Search for the cell housing the specified text and yield its (x, y) center coordinate. 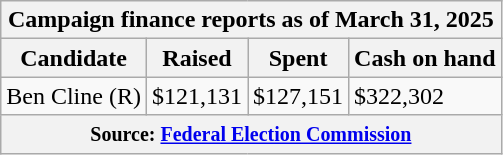
Candidate (74, 58)
Raised (196, 58)
Spent (298, 58)
Campaign finance reports as of March 31, 2025 (251, 20)
$322,302 (425, 96)
Cash on hand (425, 58)
Source: Federal Election Commission (251, 134)
Ben Cline (R) (74, 96)
$127,151 (298, 96)
$121,131 (196, 96)
